Extract the (X, Y) coordinate from the center of the cell holding the provided text.  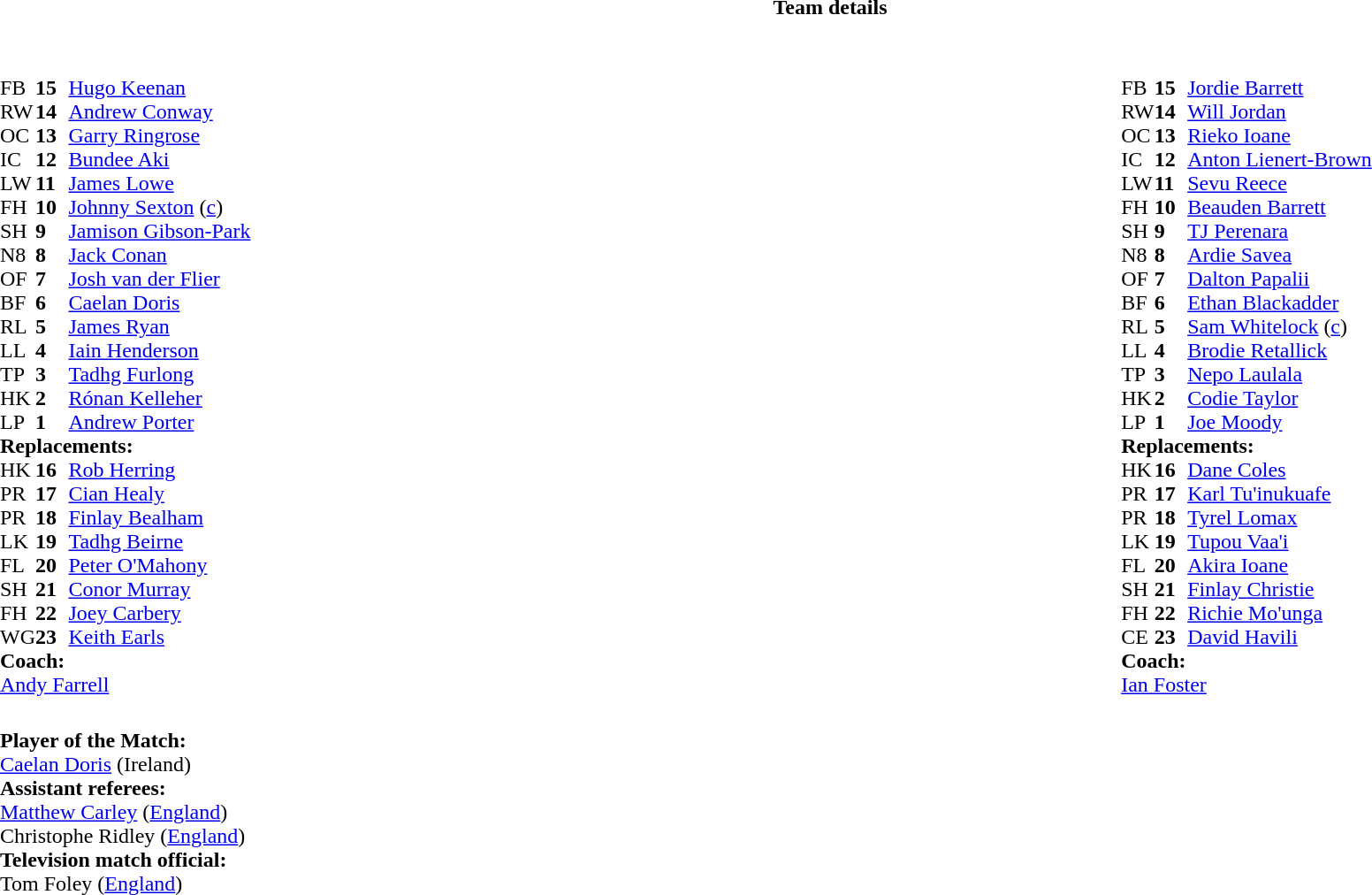
Sevu Reece (1280, 184)
James Lowe (159, 184)
Cian Healy (159, 493)
WG (18, 637)
Sam Whitelock (c) (1280, 327)
Joe Moody (1280, 423)
Peter O'Mahony (159, 566)
Rónan Kelleher (159, 398)
Karl Tu'inukuafe (1280, 493)
Beauden Barrett (1280, 207)
David Havili (1280, 637)
Ian Foster (1246, 685)
Finlay Christie (1280, 589)
James Ryan (159, 327)
Jamison Gibson-Park (159, 232)
Jordie Barrett (1280, 88)
Tupou Vaa'i (1280, 541)
Tadhg Furlong (159, 375)
Codie Taylor (1280, 398)
Brodie Retallick (1280, 350)
Ethan Blackadder (1280, 302)
Dalton Papalii (1280, 279)
Andrew Porter (159, 423)
Rieko Ioane (1280, 136)
Garry Ringrose (159, 136)
Anton Lienert-Brown (1280, 159)
Will Jordan (1280, 111)
Hugo Keenan (159, 88)
Bundee Aki (159, 159)
Keith Earls (159, 637)
Dane Coles (1280, 470)
Nepo Laulala (1280, 375)
TJ Perenara (1280, 232)
Andrew Conway (159, 111)
Rob Herring (159, 470)
Joey Carbery (159, 614)
Richie Mo'unga (1280, 614)
Josh van der Flier (159, 279)
Iain Henderson (159, 350)
Finlay Bealham (159, 518)
Conor Murray (159, 589)
Ardie Savea (1280, 255)
Tadhg Beirne (159, 541)
Caelan Doris (159, 302)
Johnny Sexton (c) (159, 207)
Andy Farrell (126, 685)
Akira Ioane (1280, 566)
Jack Conan (159, 255)
CE (1138, 637)
Tyrel Lomax (1280, 518)
